Return [x, y] of the center of cell containing provided text 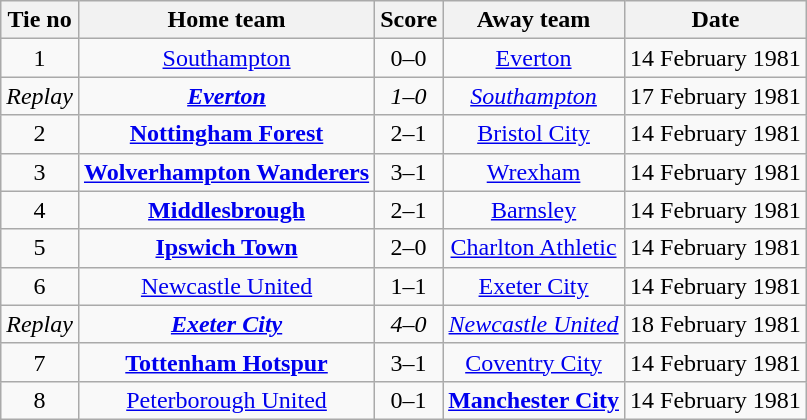
7 [40, 362]
Wrexham [534, 172]
17 February 1981 [716, 96]
5 [40, 248]
0–0 [409, 58]
Peterborough United [226, 400]
Coventry City [534, 362]
2–0 [409, 248]
4 [40, 210]
Bristol City [534, 134]
Away team [534, 20]
6 [40, 286]
3 [40, 172]
1–1 [409, 286]
Nottingham Forest [226, 134]
8 [40, 400]
Manchester City [534, 400]
Tottenham Hotspur [226, 362]
18 February 1981 [716, 324]
Barnsley [534, 210]
Middlesbrough [226, 210]
Score [409, 20]
4–0 [409, 324]
1–0 [409, 96]
0–1 [409, 400]
Tie no [40, 20]
Wolverhampton Wanderers [226, 172]
Date [716, 20]
Charlton Athletic [534, 248]
Ipswich Town [226, 248]
2 [40, 134]
Home team [226, 20]
1 [40, 58]
